Scan for the cell matching the given text and deliver its (x, y) coordinate at center. 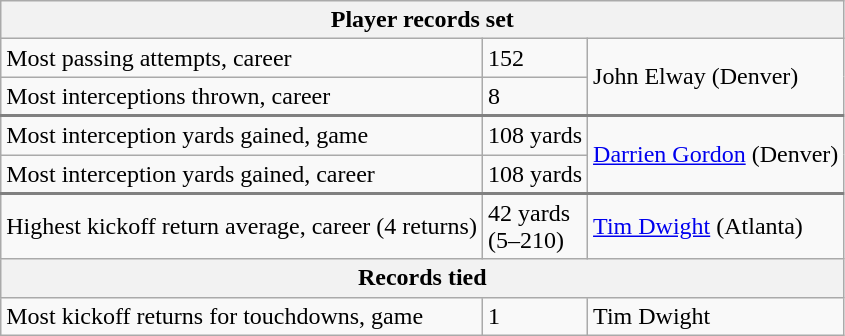
Player records set (422, 20)
John Elway (Denver) (716, 78)
Records tied (422, 278)
Most passing attempts, career (242, 58)
Highest kickoff return average, career (4 returns) (242, 226)
Most interception yards gained, career (242, 174)
Tim Dwight (Atlanta) (716, 226)
Most interception yards gained, game (242, 136)
152 (534, 58)
42 yards(5–210) (534, 226)
Most kickoff returns for touchdowns, game (242, 316)
Darrien Gordon (Denver) (716, 155)
Tim Dwight (716, 316)
Most interceptions thrown, career (242, 96)
8 (534, 96)
1 (534, 316)
